Determine the [X, Y] coordinate at the center of the cell enclosing the given text.  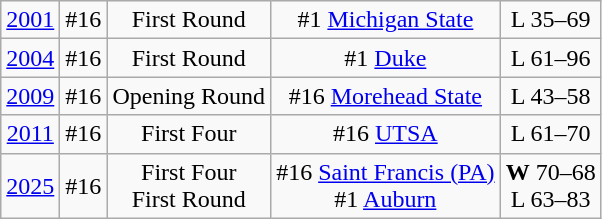
2001 [30, 20]
2025 [30, 186]
#16 Saint Francis (PA)#1 Auburn [386, 186]
2009 [30, 96]
Opening Round [189, 96]
W 70–68L 63–83 [550, 186]
2011 [30, 134]
2004 [30, 58]
#1 Michigan State [386, 20]
First FourFirst Round [189, 186]
#16 UTSA [386, 134]
L 61–70 [550, 134]
#16 Morehead State [386, 96]
L 61–96 [550, 58]
L 43–58 [550, 96]
L 35–69 [550, 20]
#1 Duke [386, 58]
First Four [189, 134]
